Identify which cell holds the provided text, then report its [X, Y] central coordinate. 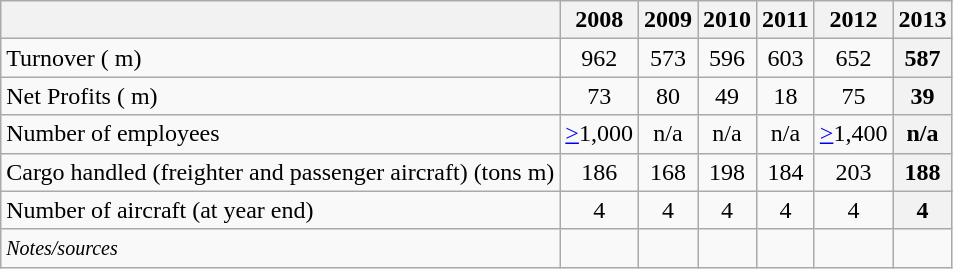
80 [668, 96]
2013 [922, 20]
962 [600, 58]
2012 [854, 20]
Number of employees [280, 134]
186 [600, 172]
198 [728, 172]
168 [668, 172]
Cargo handled (freighter and passenger aircraft) (tons m) [280, 172]
Turnover ( m) [280, 58]
596 [728, 58]
2010 [728, 20]
Net Profits ( m) [280, 96]
603 [786, 58]
2008 [600, 20]
2011 [786, 20]
49 [728, 96]
75 [854, 96]
188 [922, 172]
73 [600, 96]
573 [668, 58]
652 [854, 58]
>1,000 [600, 134]
18 [786, 96]
39 [922, 96]
Notes/sources [280, 248]
>1,400 [854, 134]
587 [922, 58]
203 [854, 172]
2009 [668, 20]
184 [786, 172]
Number of aircraft (at year end) [280, 210]
